Detect which cell encompasses the target text, then output its [X, Y] center coordinate. 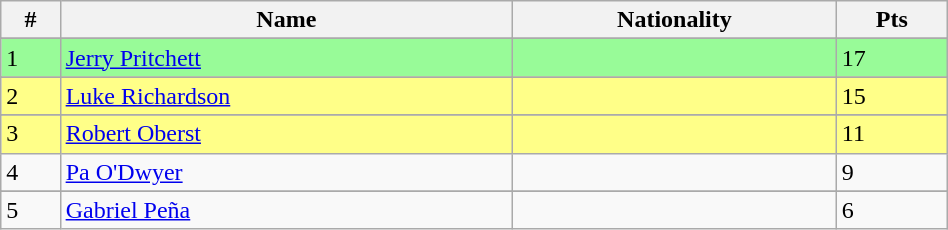
6 [892, 210]
3 [30, 134]
Gabriel Peña [286, 210]
Robert Oberst [286, 134]
Nationality [675, 20]
Pts [892, 20]
11 [892, 134]
# [30, 20]
4 [30, 172]
15 [892, 96]
17 [892, 58]
Jerry Pritchett [286, 58]
1 [30, 58]
5 [30, 210]
Name [286, 20]
9 [892, 172]
Pa O'Dwyer [286, 172]
Luke Richardson [286, 96]
2 [30, 96]
